Capture the cell that displays the provided text and extract its [x, y] central coordinate. 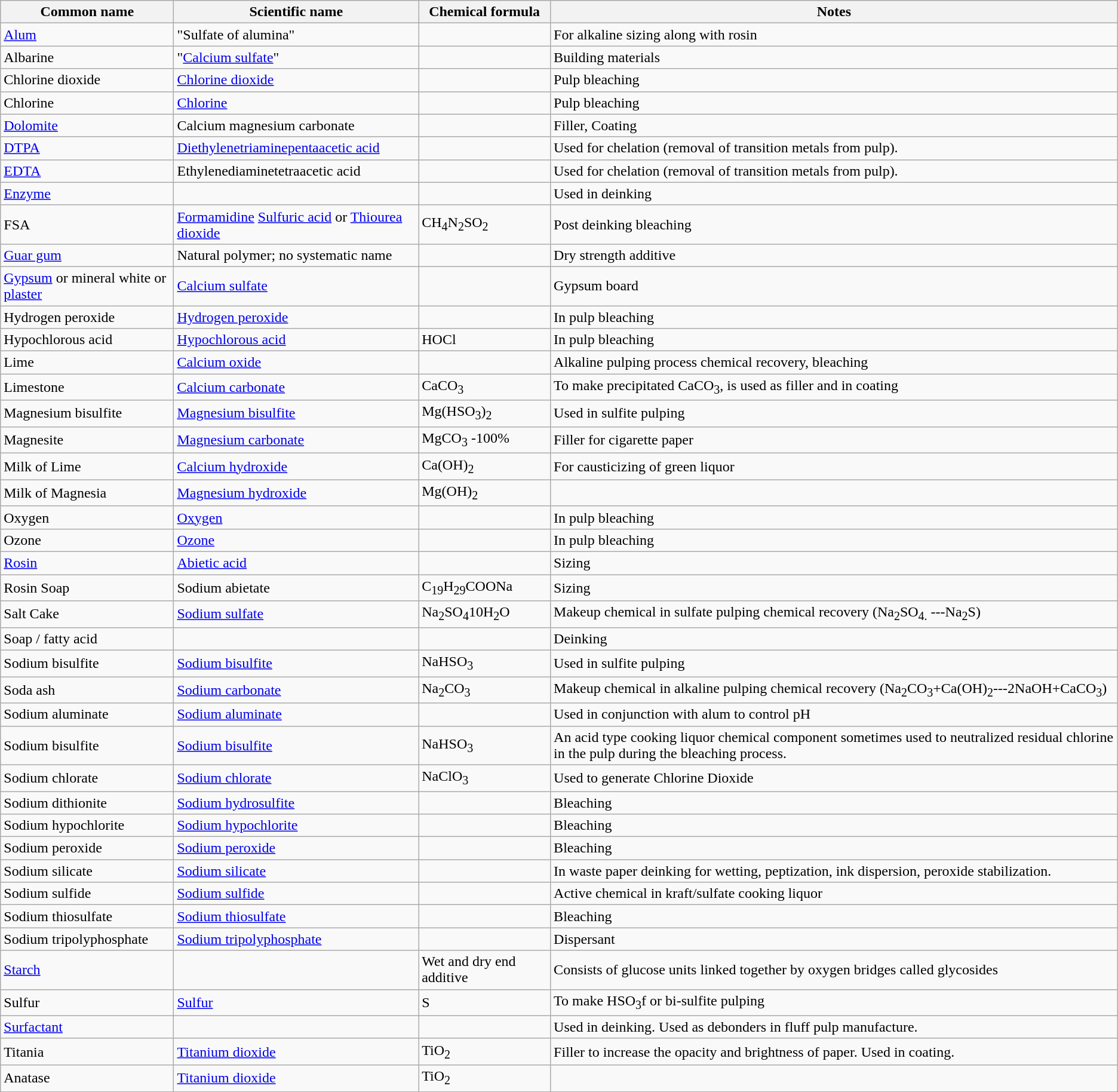
Calcium oxide [296, 363]
To make HSO3f or bi-sulfite pulping [834, 1002]
Magnesium hydroxide [296, 493]
Lime [87, 363]
Surfactant [87, 1027]
Ca(OH)2 [485, 467]
Abietic acid [296, 563]
Notes [834, 12]
"Calcium sulfate" [296, 57]
Albarine [87, 57]
Salt Cake [87, 614]
Mg(OH)2 [485, 493]
Filler for cigarette paper [834, 440]
Enzyme [87, 194]
Sodium sulfate [296, 614]
Na2CO3 [485, 690]
Makeup chemical in sulfate pulping chemical recovery (Na2SO4. ---Na2S) [834, 614]
Dry strength additive [834, 255]
Filler to increase the opacity and brightness of paper. Used in coating. [834, 1051]
Sodium carbonate [296, 690]
Consists of glucose units linked together by oxygen bridges called glycosides [834, 970]
Makeup chemical in alkaline pulping chemical recovery (Na2CO3+Ca(OH)2---2NaOH+CaCO3) [834, 690]
Mg(HSO3)2 [485, 413]
Starch [87, 970]
S [485, 1002]
Sodium hydrosulfite [296, 802]
Soap / fatty acid [87, 639]
Alkaline pulping process chemical recovery, bleaching [834, 363]
Deinking [834, 639]
In waste paper deinking for wetting, peptization, ink dispersion, peroxide stabilization. [834, 871]
Na2SO410H2O [485, 614]
Wet and dry end additive [485, 970]
Alum [87, 35]
Used in conjunction with alum to control pH [834, 714]
C19H29COONa [485, 588]
Natural polymer; no systematic name [296, 255]
HOCl [485, 340]
Dispersant [834, 939]
For causticizing of green liquor [834, 467]
Chemical formula [485, 12]
Formamidine Sulfuric acid or Thiourea dioxide [296, 225]
Rosin Soap [87, 588]
Sodium dithionite [87, 802]
Calcium magnesium carbonate [296, 125]
CaCO3 [485, 387]
Post deinking bleaching [834, 225]
To make precipitated CaCO3, is used as filler and in coating [834, 387]
FSA [87, 225]
Calcium sulfate [296, 286]
An acid type cooking liquor chemical component sometimes used to neutralized residual chlorine in the pulp during the bleaching process. [834, 746]
Titania [87, 1051]
Common name [87, 12]
Gypsum or mineral white or plaster [87, 286]
"Sulfate of alumina" [296, 35]
Dolomite [87, 125]
Active chemical in kraft/sulfate cooking liquor [834, 894]
Limestone [87, 387]
Building materials [834, 57]
NaClO3 [485, 778]
Diethylenetriaminepentaacetic acid [296, 148]
DTPA [87, 148]
Used in deinking [834, 194]
For alkaline sizing along with rosin [834, 35]
Calcium hydroxide [296, 467]
Magnesite [87, 440]
Used in deinking. Used as debonders in fluff pulp manufacture. [834, 1027]
Sodium abietate [296, 588]
Ethylenediaminetetraacetic acid [296, 171]
Milk of Magnesia [87, 493]
Gypsum board [834, 286]
Milk of Lime [87, 467]
Guar gum [87, 255]
EDTA [87, 171]
Rosin [87, 563]
Scientific name [296, 12]
MgCO3 -100% [485, 440]
Magnesium carbonate [296, 440]
Filler, Coating [834, 125]
CH4N2SO2 [485, 225]
Calcium carbonate [296, 387]
Used to generate Chlorine Dioxide [834, 778]
Anatase [87, 1078]
Soda ash [87, 690]
